Determine the (X, Y) coordinate at the center of the cell enclosing the given text.  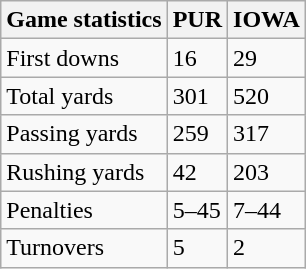
16 (197, 58)
Penalties (84, 210)
301 (197, 96)
Game statistics (84, 20)
Passing yards (84, 134)
Turnovers (84, 248)
Total yards (84, 96)
5–45 (197, 210)
First downs (84, 58)
259 (197, 134)
317 (267, 134)
203 (267, 172)
520 (267, 96)
Rushing yards (84, 172)
7–44 (267, 210)
5 (197, 248)
PUR (197, 20)
29 (267, 58)
42 (197, 172)
IOWA (267, 20)
2 (267, 248)
